Capture the cell that displays the provided text and extract its [X, Y] central coordinate. 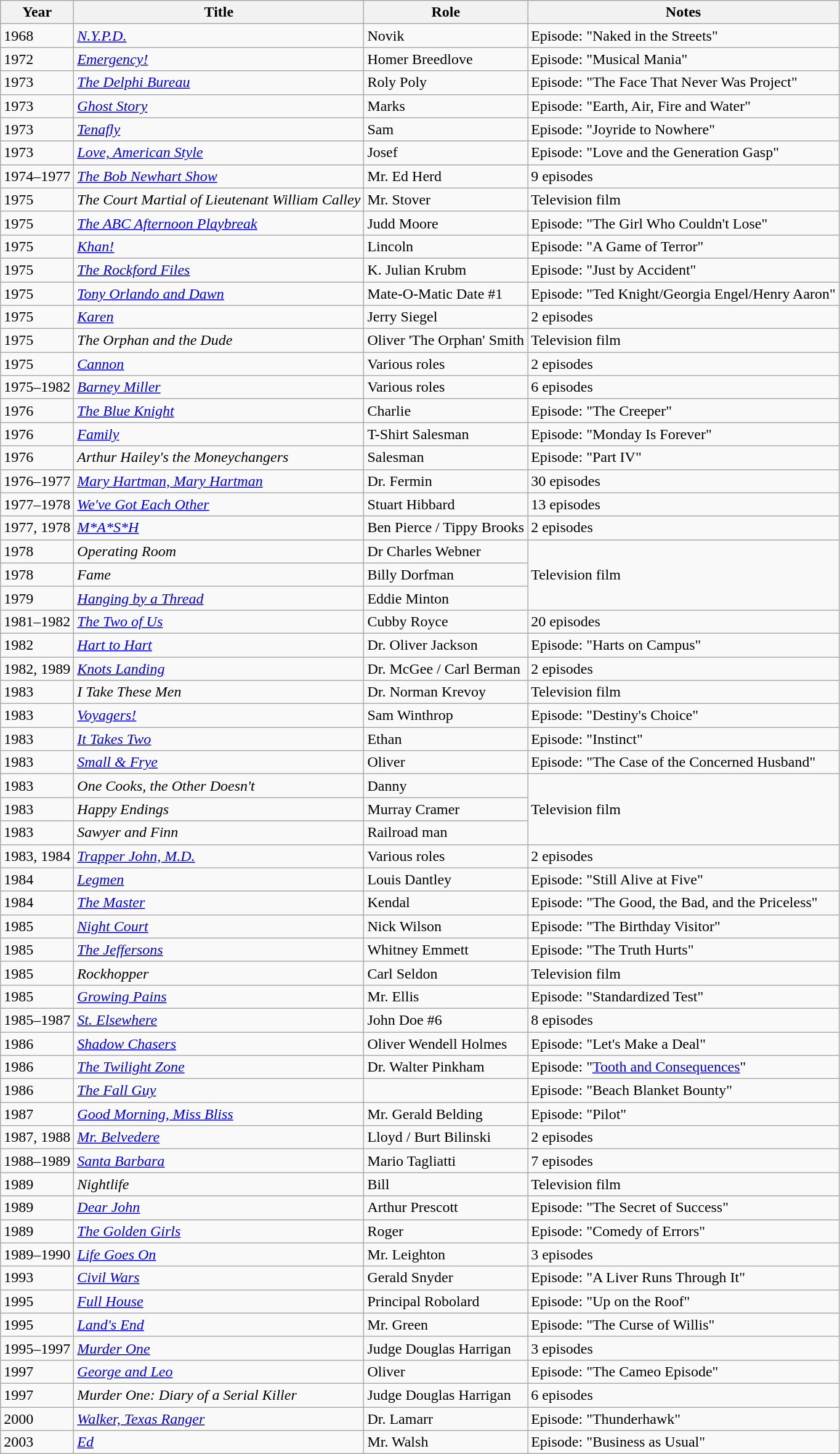
K. Julian Krubm [446, 270]
1983, 1984 [37, 856]
Knots Landing [219, 668]
2003 [37, 1442]
Episode: "The Birthday Visitor" [684, 926]
The Orphan and the Dude [219, 341]
Episode: "Let's Make a Deal" [684, 1044]
Episode: "The Truth Hurts" [684, 950]
Mr. Green [446, 1325]
Emergency! [219, 59]
1985–1987 [37, 1020]
Homer Breedlove [446, 59]
Fame [219, 575]
Marks [446, 106]
Walker, Texas Ranger [219, 1418]
Carl Seldon [446, 973]
Eddie Minton [446, 598]
Mr. Ellis [446, 996]
Gerald Snyder [446, 1278]
Judd Moore [446, 223]
I Take These Men [219, 692]
The Blue Knight [219, 411]
Dr. Lamarr [446, 1418]
We've Got Each Other [219, 504]
The Court Martial of Lieutenant William Calley [219, 200]
Dr. Walter Pinkham [446, 1067]
Mr. Walsh [446, 1442]
Lloyd / Burt Bilinski [446, 1137]
Love, American Style [219, 153]
Arthur Prescott [446, 1208]
1979 [37, 598]
Year [37, 12]
Rockhopper [219, 973]
Episode: "The Curse of Willis" [684, 1325]
Oliver Wendell Holmes [446, 1044]
Family [219, 434]
Khan! [219, 246]
Episode: "Beach Blanket Bounty" [684, 1091]
Santa Barbara [219, 1161]
The Bob Newhart Show [219, 176]
Trapper John, M.D. [219, 856]
Episode: "A Liver Runs Through It" [684, 1278]
The Golden Girls [219, 1231]
Mr. Belvedere [219, 1137]
Roger [446, 1231]
Dr Charles Webner [446, 551]
Episode: "The Case of the Concerned Husband" [684, 762]
Charlie [446, 411]
Stuart Hibbard [446, 504]
Sam [446, 129]
1982, 1989 [37, 668]
Billy Dorfman [446, 575]
Tenafly [219, 129]
The Delphi Bureau [219, 83]
1988–1989 [37, 1161]
7 episodes [684, 1161]
Episode: "Business as Usual" [684, 1442]
Louis Dantley [446, 879]
Episode: "Just by Accident" [684, 270]
The Twilight Zone [219, 1067]
Murder One: Diary of a Serial Killer [219, 1395]
The ABC Afternoon Playbreak [219, 223]
The Rockford Files [219, 270]
Small & Frye [219, 762]
Episode: "The Secret of Success" [684, 1208]
Ethan [446, 739]
Episode: "Part IV" [684, 458]
Arthur Hailey's the Moneychangers [219, 458]
Murray Cramer [446, 809]
Episode: "Instinct" [684, 739]
Principal Robolard [446, 1301]
1987, 1988 [37, 1137]
1987 [37, 1114]
Nick Wilson [446, 926]
Dr. Norman Krevoy [446, 692]
Episode: "The Good, the Bad, and the Priceless" [684, 903]
Episode: "The Cameo Episode" [684, 1371]
Dear John [219, 1208]
Episode: "Thunderhawk" [684, 1418]
Murder One [219, 1348]
Episode: "Joyride to Nowhere" [684, 129]
Operating Room [219, 551]
It Takes Two [219, 739]
9 episodes [684, 176]
Dr. Oliver Jackson [446, 645]
Good Morning, Miss Bliss [219, 1114]
Title [219, 12]
Civil Wars [219, 1278]
Ed [219, 1442]
Railroad man [446, 833]
Episode: "Musical Mania" [684, 59]
Kendal [446, 903]
Episode: "Up on the Roof" [684, 1301]
Hart to Hart [219, 645]
Whitney Emmett [446, 950]
T-Shirt Salesman [446, 434]
Mr. Gerald Belding [446, 1114]
Episode: "Tooth and Consequences" [684, 1067]
Tony Orlando and Dawn [219, 294]
Episode: "Ted Knight/Georgia Engel/Henry Aaron" [684, 294]
Sam Winthrop [446, 716]
George and Leo [219, 1371]
Karen [219, 317]
Oliver 'The Orphan' Smith [446, 341]
1995–1997 [37, 1348]
John Doe #6 [446, 1020]
1982 [37, 645]
Episode: "A Game of Terror" [684, 246]
Ghost Story [219, 106]
1974–1977 [37, 176]
1993 [37, 1278]
Episode: "Earth, Air, Fire and Water" [684, 106]
N.Y.P.D. [219, 36]
1976–1977 [37, 481]
1977, 1978 [37, 528]
Dr. Fermin [446, 481]
20 episodes [684, 621]
Life Goes On [219, 1254]
Bill [446, 1184]
Legmen [219, 879]
Notes [684, 12]
Land's End [219, 1325]
Night Court [219, 926]
The Master [219, 903]
Josef [446, 153]
Episode: "The Creeper" [684, 411]
Mr. Stover [446, 200]
Dr. McGee / Carl Berman [446, 668]
Growing Pains [219, 996]
Happy Endings [219, 809]
Mary Hartman, Mary Hartman [219, 481]
Barney Miller [219, 387]
1975–1982 [37, 387]
2000 [37, 1418]
Episode: "Naked in the Streets" [684, 36]
Episode: "Monday Is Forever" [684, 434]
8 episodes [684, 1020]
Mario Tagliatti [446, 1161]
13 episodes [684, 504]
Episode: "Harts on Campus" [684, 645]
Lincoln [446, 246]
1989–1990 [37, 1254]
Episode: "The Girl Who Couldn't Lose" [684, 223]
Shadow Chasers [219, 1044]
Salesman [446, 458]
Mate-O-Matic Date #1 [446, 294]
The Fall Guy [219, 1091]
Nightlife [219, 1184]
Episode: "Love and the Generation Gasp" [684, 153]
Episode: "Destiny's Choice" [684, 716]
Episode: "Standardized Test" [684, 996]
M*A*S*H [219, 528]
Voyagers! [219, 716]
Episode: "Still Alive at Five" [684, 879]
St. Elsewhere [219, 1020]
Danny [446, 786]
Sawyer and Finn [219, 833]
One Cooks, the Other Doesn't [219, 786]
Ben Pierce / Tippy Brooks [446, 528]
Hanging by a Thread [219, 598]
Novik [446, 36]
30 episodes [684, 481]
Episode: "The Face That Never Was Project" [684, 83]
1981–1982 [37, 621]
Role [446, 12]
1968 [37, 36]
The Jeffersons [219, 950]
Roly Poly [446, 83]
Cubby Royce [446, 621]
The Two of Us [219, 621]
Jerry Siegel [446, 317]
Episode: "Pilot" [684, 1114]
Cannon [219, 364]
1972 [37, 59]
1977–1978 [37, 504]
Full House [219, 1301]
Mr. Ed Herd [446, 176]
Mr. Leighton [446, 1254]
Episode: "Comedy of Errors" [684, 1231]
